Detect which cell encompasses the target text, then output its (X, Y) center coordinate. 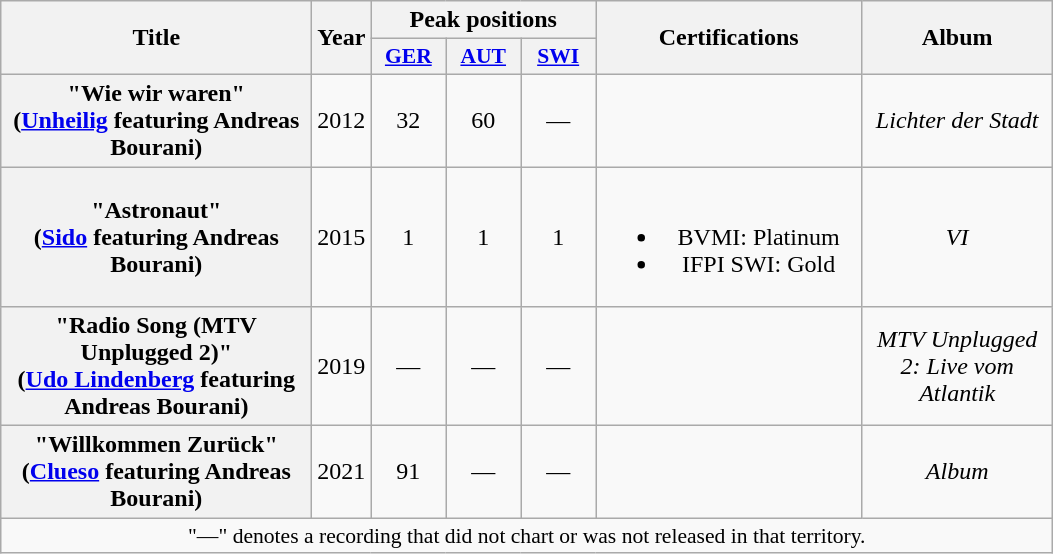
VI (958, 236)
Peak positions (484, 20)
32 (408, 120)
SWI (558, 57)
BVMI: PlatinumIFPI SWI: Gold (729, 236)
Lichter der Stadt (958, 120)
2021 (342, 472)
GER (408, 57)
MTV Unplugged 2: Live vom Atlantik (958, 366)
2019 (342, 366)
"Astronaut" (Sido featuring Andreas Bourani) (156, 236)
2012 (342, 120)
Title (156, 38)
Year (342, 38)
91 (408, 472)
AUT (484, 57)
"—" denotes a recording that did not chart or was not released in that territory. (527, 536)
"Radio Song (MTV Unplugged 2)"(Udo Lindenberg featuring Andreas Bourani) (156, 366)
2015 (342, 236)
"Willkommen Zurück"(Clueso featuring Andreas Bourani) (156, 472)
Certifications (729, 38)
60 (484, 120)
"Wie wir waren" (Unheilig featuring Andreas Bourani) (156, 120)
